Scan for the cell matching the given text and deliver its [x, y] coordinate at center. 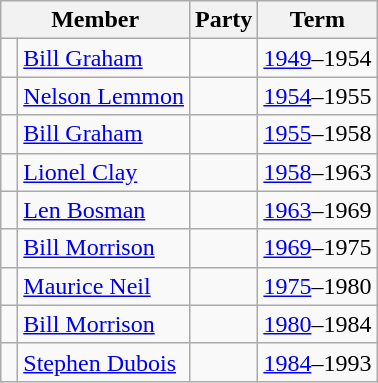
Term [318, 20]
Nelson Lemmon [104, 96]
Lionel Clay [104, 172]
1980–1984 [318, 324]
Maurice Neil [104, 286]
1958–1963 [318, 172]
1955–1958 [318, 134]
1969–1975 [318, 248]
Member [96, 20]
1984–1993 [318, 362]
Stephen Dubois [104, 362]
Party [224, 20]
1963–1969 [318, 210]
Len Bosman [104, 210]
1975–1980 [318, 286]
1949–1954 [318, 58]
1954–1955 [318, 96]
